Extract the (x, y) coordinate from the center of the cell holding the provided text.  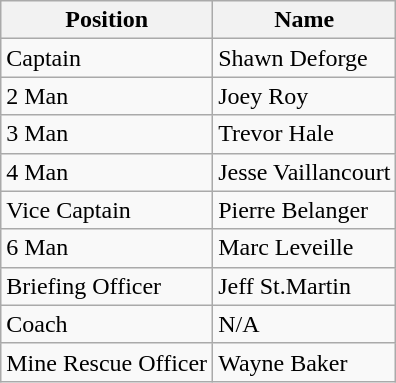
Position (107, 20)
Wayne Baker (304, 362)
Joey Roy (304, 96)
4 Man (107, 172)
Captain (107, 58)
Jesse Vaillancourt (304, 172)
Jeff St.Martin (304, 286)
Mine Rescue Officer (107, 362)
Briefing Officer (107, 286)
Name (304, 20)
Pierre Belanger (304, 210)
Marc Leveille (304, 248)
Coach (107, 324)
6 Man (107, 248)
3 Man (107, 134)
2 Man (107, 96)
Shawn Deforge (304, 58)
Trevor Hale (304, 134)
N/A (304, 324)
Vice Captain (107, 210)
